For the text-containing cell, return its midpoint in [X, Y] coordinate format. 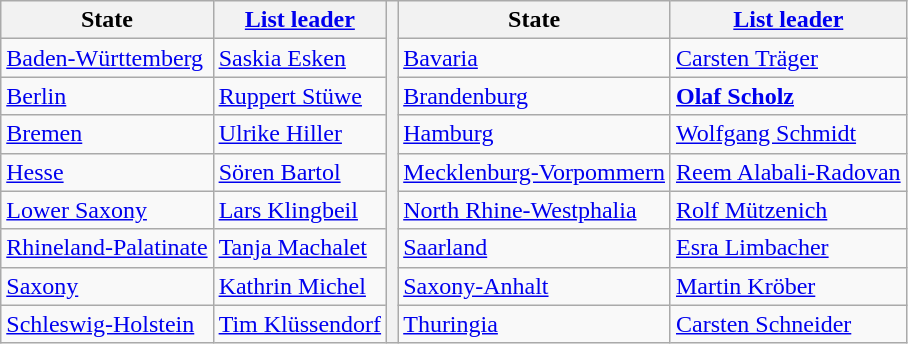
Saskia Esken [300, 58]
Olaf Scholz [788, 96]
Saxony [107, 286]
Baden-Württemberg [107, 58]
Bavaria [534, 58]
Esra Limbacher [788, 248]
Wolfgang Schmidt [788, 134]
Carsten Träger [788, 58]
Mecklenburg-Vorpommern [534, 172]
Bremen [107, 134]
Martin Kröber [788, 286]
Rhineland-Palatinate [107, 248]
Carsten Schneider [788, 324]
Ruppert Stüwe [300, 96]
Reem Alabali-Radovan [788, 172]
Kathrin Michel [300, 286]
Berlin [107, 96]
Hesse [107, 172]
Brandenburg [534, 96]
North Rhine-Westphalia [534, 210]
Ulrike Hiller [300, 134]
Saxony-Anhalt [534, 286]
Saarland [534, 248]
Lower Saxony [107, 210]
Tanja Machalet [300, 248]
Rolf Mützenich [788, 210]
Sören Bartol [300, 172]
Thuringia [534, 324]
Lars Klingbeil [300, 210]
Schleswig-Holstein [107, 324]
Hamburg [534, 134]
Tim Klüssendorf [300, 324]
